Capture the cell that displays the provided text and extract its [x, y] central coordinate. 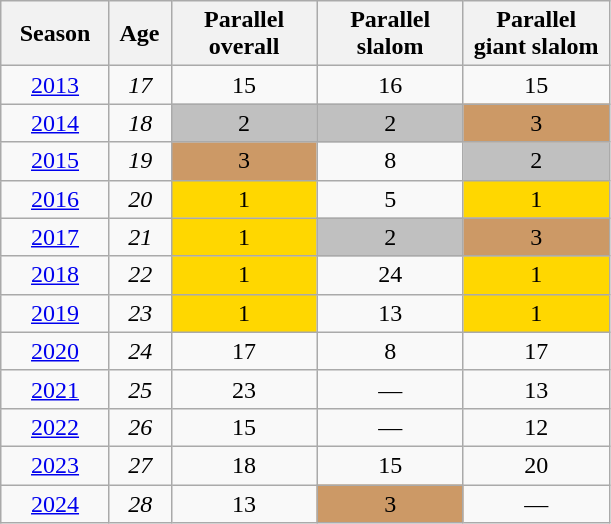
2024 [56, 503]
5 [390, 199]
25 [140, 389]
2023 [56, 465]
28 [140, 503]
21 [140, 237]
27 [140, 465]
2014 [56, 123]
2020 [56, 351]
2019 [56, 313]
2015 [56, 161]
Paralleloverall [244, 34]
2017 [56, 237]
2016 [56, 199]
Parallelgiant slalom [536, 34]
19 [140, 161]
Season [56, 34]
Parallelslalom [390, 34]
2021 [56, 389]
12 [536, 427]
26 [140, 427]
22 [140, 275]
2018 [56, 275]
2022 [56, 427]
Age [140, 34]
2013 [56, 85]
16 [390, 85]
